Extract the (x, y) coordinate from the center of the cell holding the provided text.  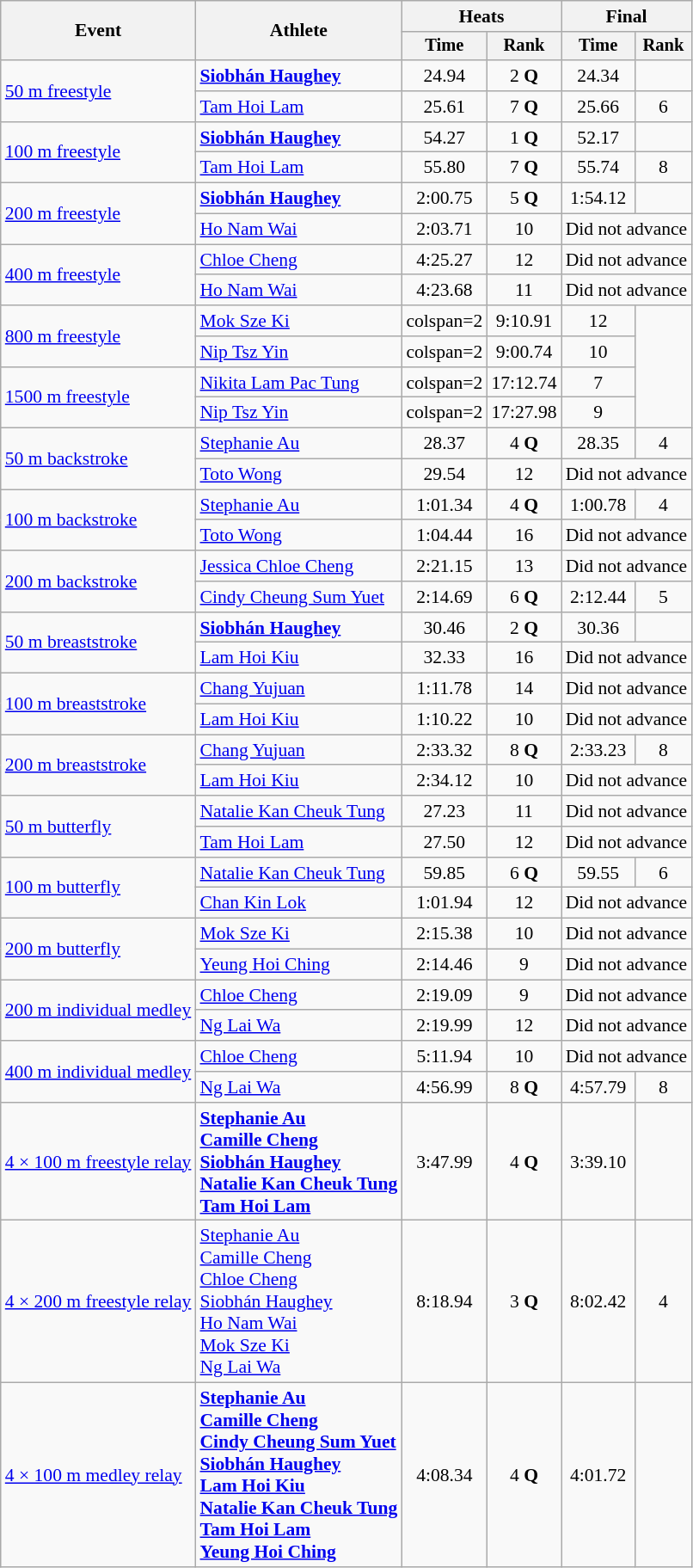
54.27 (444, 138)
400 m individual medley (98, 1072)
3 Q (524, 1302)
25.66 (598, 107)
1:11.78 (444, 689)
2:14.46 (444, 965)
2:15.38 (444, 934)
30.46 (444, 628)
25.61 (444, 107)
1 Q (524, 138)
Jessica Chloe Cheng (298, 566)
2:14.69 (444, 597)
4:57.79 (598, 1087)
400 m freestyle (98, 275)
28.37 (444, 444)
100 m butterfly (98, 888)
2:19.09 (444, 995)
4:23.68 (444, 291)
50 m butterfly (98, 826)
4 × 100 m medley relay (98, 1475)
17:27.98 (524, 413)
Stephanie AuCamille ChengCindy Cheung Sum YuetSiobhán HaugheyLam Hoi KiuNatalie Kan Cheuk TungTam Hoi LamYeung Hoi Ching (298, 1475)
59.85 (444, 873)
13 (524, 566)
4:25.27 (444, 260)
5:11.94 (444, 1056)
200 m backstroke (98, 581)
4 × 100 m freestyle relay (98, 1162)
2:33.32 (444, 750)
1:01.34 (444, 505)
800 m freestyle (98, 335)
50 m freestyle (98, 91)
1:00.78 (598, 505)
9:10.91 (524, 321)
50 m breaststroke (98, 643)
32.33 (444, 658)
55.80 (444, 168)
28.35 (598, 444)
4 × 200 m freestyle relay (98, 1302)
17:12.74 (524, 383)
200 m freestyle (98, 213)
9:00.74 (524, 352)
3:47.99 (444, 1162)
24.94 (444, 76)
8:18.94 (444, 1302)
Stephanie AuCamille ChengSiobhán HaugheyNatalie Kan Cheuk TungTam Hoi Lam (298, 1162)
1500 m freestyle (98, 397)
50 m backstroke (98, 459)
52.17 (598, 138)
Heats (481, 16)
200 m breaststroke (98, 766)
5 Q (524, 199)
2:19.99 (444, 1026)
4:08.34 (444, 1475)
59.55 (598, 873)
4:01.72 (598, 1475)
27.23 (444, 811)
2:34.12 (444, 781)
3:39.10 (598, 1162)
29.54 (444, 475)
55.74 (598, 168)
1:04.44 (444, 536)
200 m butterfly (98, 950)
100 m breaststroke (98, 704)
2:12.44 (598, 597)
8:02.42 (598, 1302)
Athlete (298, 31)
5 (664, 597)
2:00.75 (444, 199)
24.34 (598, 76)
1:01.94 (444, 903)
Event (98, 31)
2:03.71 (444, 230)
7 (598, 383)
Nikita Lam Pac Tung (298, 383)
2:33.23 (598, 750)
Chan Kin Lok (298, 903)
30.36 (598, 628)
Yeung Hoi Ching (298, 965)
27.50 (444, 842)
Stephanie AuCamille ChengChloe ChengSiobhán HaugheyHo Nam WaiMok Sze KiNg Lai Wa (298, 1302)
200 m individual medley (98, 1010)
4:56.99 (444, 1087)
14 (524, 689)
1:54.12 (598, 199)
100 m freestyle (98, 153)
2:21.15 (444, 566)
Final (627, 16)
1:10.22 (444, 720)
Cindy Cheung Sum Yuet (298, 597)
100 m backstroke (98, 520)
